Identify which cell holds the provided text, then report its (X, Y) central coordinate. 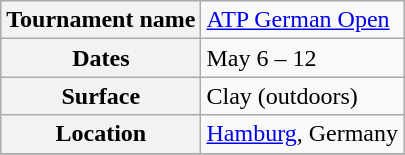
Clay (outdoors) (302, 96)
Surface (101, 96)
Hamburg, Germany (302, 134)
ATP German Open (302, 20)
May 6 – 12 (302, 58)
Location (101, 134)
Dates (101, 58)
Tournament name (101, 20)
